Output the [X, Y] coordinate of the center of the cell containing the given text.  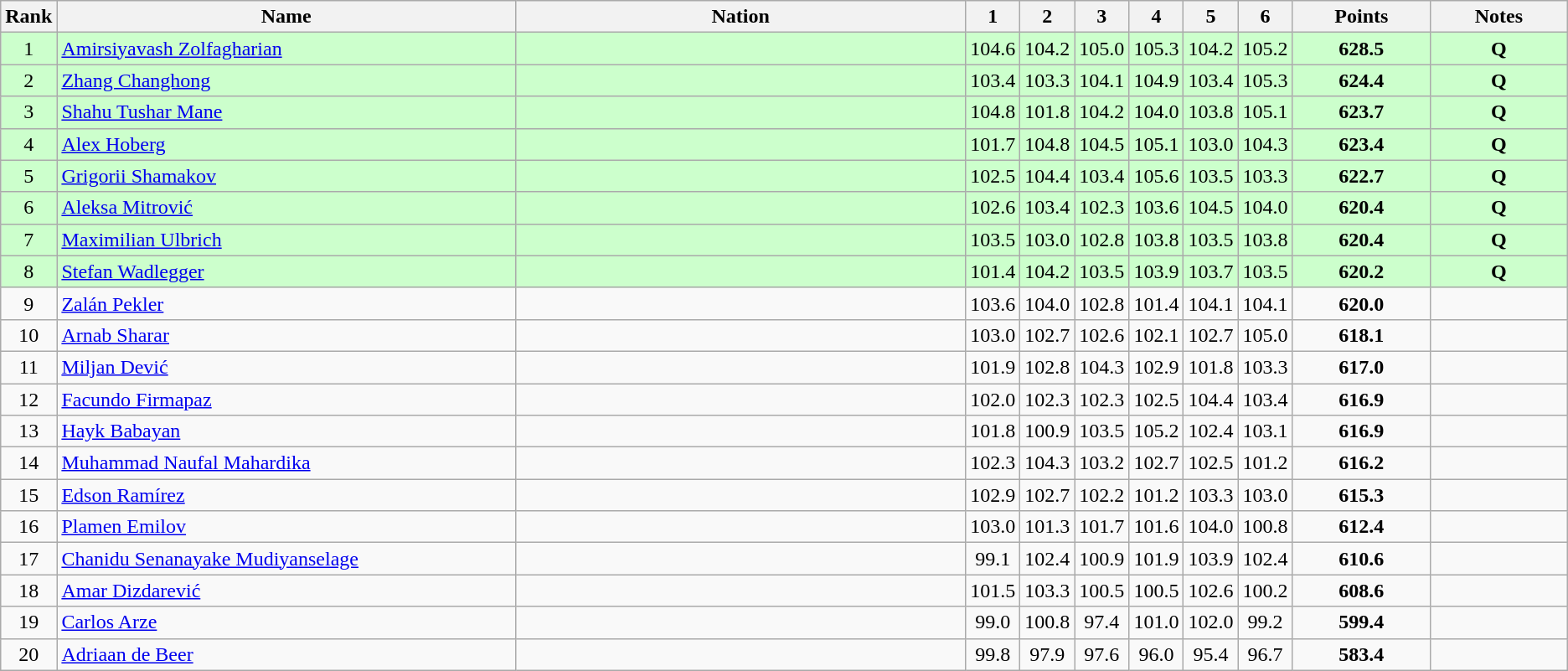
17 [28, 559]
608.6 [1362, 591]
19 [28, 622]
Zhang Changhong [286, 80]
104.9 [1156, 80]
615.3 [1362, 495]
Edson Ramírez [286, 495]
624.4 [1362, 80]
103.7 [1211, 271]
99.1 [993, 559]
Plamen Emilov [286, 527]
101.3 [1047, 527]
96.7 [1265, 654]
Amirsiyavash Zolfagharian [286, 49]
105.6 [1156, 176]
Chanidu Senanayake Mudiyanselage [286, 559]
Rank [28, 17]
Aleksa Mitrović [286, 208]
Miljan Dević [286, 367]
96.0 [1156, 654]
612.4 [1362, 527]
102.2 [1102, 495]
Notes [1499, 17]
12 [28, 400]
20 [28, 654]
97.9 [1047, 654]
620.2 [1362, 271]
10 [28, 335]
101.5 [993, 591]
104.6 [993, 49]
599.4 [1362, 622]
101.6 [1156, 527]
15 [28, 495]
610.6 [1362, 559]
14 [28, 463]
103.2 [1102, 463]
Muhammad Naufal Mahardika [286, 463]
100.2 [1265, 591]
102.1 [1156, 335]
Adriaan de Beer [286, 654]
103.1 [1265, 431]
97.6 [1102, 654]
623.4 [1362, 144]
Alex Hoberg [286, 144]
99.0 [993, 622]
99.8 [993, 654]
Maximilian Ulbrich [286, 240]
95.4 [1211, 654]
623.7 [1362, 112]
Facundo Firmapaz [286, 400]
Points [1362, 17]
97.4 [1102, 622]
618.1 [1362, 335]
11 [28, 367]
622.7 [1362, 176]
13 [28, 431]
Hayk Babayan [286, 431]
101.0 [1156, 622]
18 [28, 591]
9 [28, 303]
Name [286, 17]
Zalán Pekler [286, 303]
628.5 [1362, 49]
7 [28, 240]
Carlos Arze [286, 622]
8 [28, 271]
Shahu Tushar Mane [286, 112]
620.0 [1362, 303]
583.4 [1362, 654]
Amar Dizdarević [286, 591]
Arnab Sharar [286, 335]
616.2 [1362, 463]
Stefan Wadlegger [286, 271]
Grigorii Shamakov [286, 176]
99.2 [1265, 622]
Nation [740, 17]
16 [28, 527]
617.0 [1362, 367]
